Find where the given text appears and provide that cell's center as [x, y] coordinate. 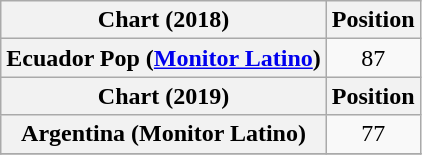
Argentina (Monitor Latino) [164, 134]
Chart (2018) [164, 20]
87 [373, 58]
Ecuador Pop (Monitor Latino) [164, 58]
77 [373, 134]
Chart (2019) [164, 96]
